Locate the cell with the specified text and output its [x, y] center coordinate. 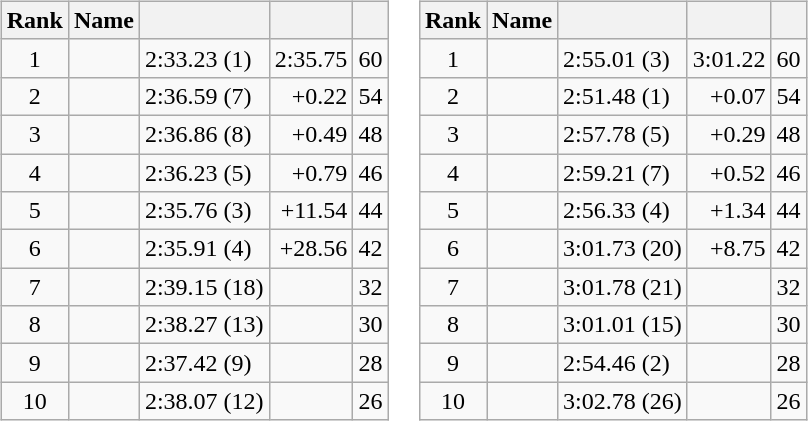
+0.49 [311, 134]
2:35.76 (3) [204, 211]
3:01.78 (21) [623, 287]
3:02.78 (26) [623, 401]
2:36.86 (8) [204, 134]
2:37.42 (9) [204, 363]
+0.07 [729, 96]
3:01.01 (15) [623, 325]
2:51.48 (1) [623, 96]
2:36.59 (7) [204, 96]
2:55.01 (3) [623, 58]
3:01.22 [729, 58]
2:59.21 (7) [623, 173]
2:57.78 (5) [623, 134]
2:36.23 (5) [204, 173]
2:56.33 (4) [623, 211]
+0.29 [729, 134]
+0.22 [311, 96]
+1.34 [729, 211]
2:38.27 (13) [204, 325]
3:01.73 (20) [623, 249]
2:54.46 (2) [623, 363]
+0.52 [729, 173]
+8.75 [729, 249]
+28.56 [311, 249]
2:39.15 (18) [204, 287]
+0.79 [311, 173]
+11.54 [311, 211]
2:35.75 [311, 58]
2:33.23 (1) [204, 58]
2:38.07 (12) [204, 401]
2:35.91 (4) [204, 249]
